Pinpoint the cell where the given text exists, returning its [X, Y] midpoint coordinate. 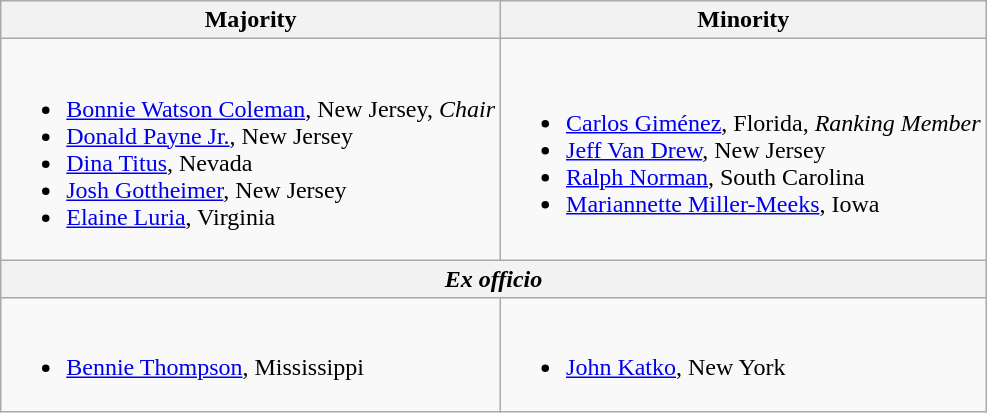
Ex officio [494, 279]
Majority [251, 20]
Bennie Thompson, Mississippi [251, 354]
Minority [744, 20]
John Katko, New York [744, 354]
Bonnie Watson Coleman, New Jersey, ChairDonald Payne Jr., New JerseyDina Titus, NevadaJosh Gottheimer, New JerseyElaine Luria, Virginia [251, 150]
Carlos Giménez, Florida, Ranking MemberJeff Van Drew, New JerseyRalph Norman, South CarolinaMariannette Miller-Meeks, Iowa [744, 150]
